Determine the (x, y) coordinate at the center of the cell enclosing the given text.  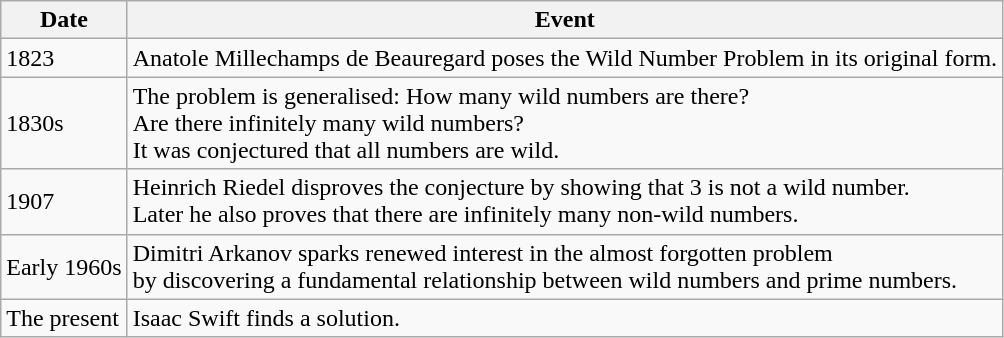
Isaac Swift finds a solution. (564, 318)
The present (64, 318)
1830s (64, 123)
1823 (64, 58)
1907 (64, 202)
Event (564, 20)
Anatole Millechamps de Beauregard poses the Wild Number Problem in its original form. (564, 58)
Date (64, 20)
The problem is generalised: How many wild numbers are there? Are there infinitely many wild numbers? It was conjectured that all numbers are wild. (564, 123)
Early 1960s (64, 266)
